For the text-containing cell, return its midpoint in [x, y] coordinate format. 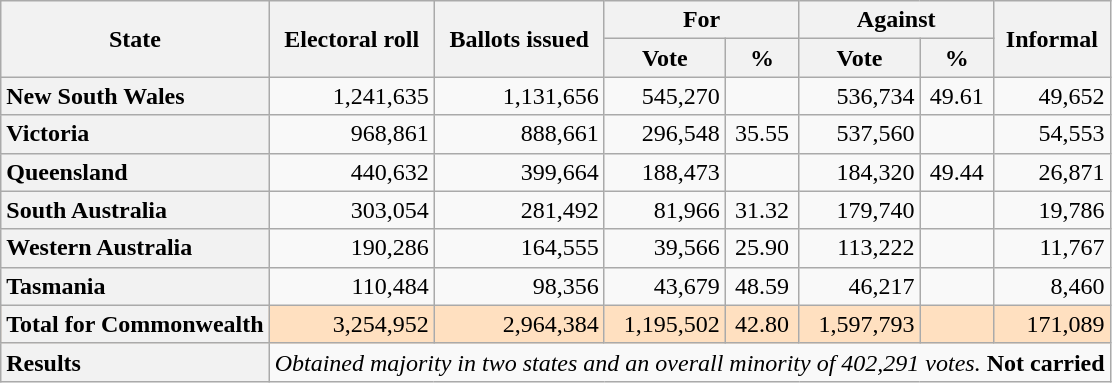
164,555 [519, 248]
Western Australia [135, 248]
179,740 [860, 210]
296,548 [664, 134]
26,871 [1052, 172]
46,217 [860, 286]
1,195,502 [664, 324]
281,492 [519, 210]
537,560 [860, 134]
1,131,656 [519, 96]
98,356 [519, 286]
54,553 [1052, 134]
Victoria [135, 134]
Informal [1052, 39]
49.61 [957, 96]
2,964,384 [519, 324]
3,254,952 [352, 324]
188,473 [664, 172]
Electoral roll [352, 39]
440,632 [352, 172]
Total for Commonwealth [135, 324]
31.32 [762, 210]
303,054 [352, 210]
399,664 [519, 172]
35.55 [762, 134]
8,460 [1052, 286]
1,597,793 [860, 324]
New South Wales [135, 96]
11,767 [1052, 248]
49,652 [1052, 96]
888,661 [519, 134]
113,222 [860, 248]
171,089 [1052, 324]
Results [135, 362]
39,566 [664, 248]
968,861 [352, 134]
110,484 [352, 286]
Queensland [135, 172]
Ballots issued [519, 39]
19,786 [1052, 210]
43,679 [664, 286]
Against [896, 20]
State [135, 39]
42.80 [762, 324]
South Australia [135, 210]
Obtained majority in two states and an overall minority of 402,291 votes. Not carried [690, 362]
49.44 [957, 172]
25.90 [762, 248]
48.59 [762, 286]
81,966 [664, 210]
545,270 [664, 96]
184,320 [860, 172]
1,241,635 [352, 96]
536,734 [860, 96]
Tasmania [135, 286]
190,286 [352, 248]
For [702, 20]
